Determine the (x, y) coordinate at the center of the cell enclosing the given text.  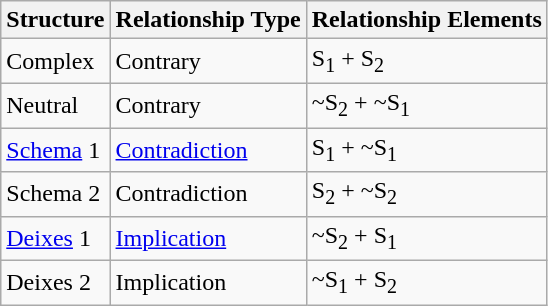
Complex (56, 61)
S1 + S2 (426, 61)
~S2 + ~S1 (426, 105)
Relationship Type (208, 20)
S1 + ~S1 (426, 150)
Deixes 2 (56, 283)
Relationship Elements (426, 20)
Deixes 1 (56, 238)
Neutral (56, 105)
~S1 + S2 (426, 283)
Structure (56, 20)
Schema 2 (56, 194)
~S2 + S1 (426, 238)
S2 + ~S2 (426, 194)
Schema 1 (56, 150)
